Locate the cell with the specified text and output its (x, y) center coordinate. 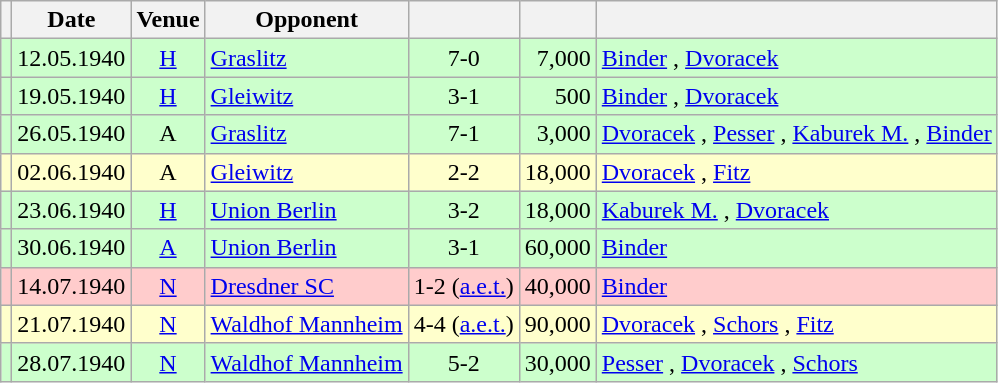
28.07.1940 (72, 362)
Dvoracek , Schors , Fitz (796, 324)
Date (72, 20)
5-2 (464, 362)
Venue (168, 20)
26.05.1940 (72, 134)
02.06.1940 (72, 172)
Opponent (306, 20)
3-2 (464, 210)
23.06.1940 (72, 210)
60,000 (558, 248)
3,000 (558, 134)
7-0 (464, 58)
12.05.1940 (72, 58)
40,000 (558, 286)
500 (558, 96)
4-4 (a.e.t.) (464, 324)
Dresdner SC (306, 286)
2-2 (464, 172)
Dvoracek , Fitz (796, 172)
30,000 (558, 362)
14.07.1940 (72, 286)
90,000 (558, 324)
1-2 (a.e.t.) (464, 286)
19.05.1940 (72, 96)
7,000 (558, 58)
Dvoracek , Pesser , Kaburek M. , Binder (796, 134)
21.07.1940 (72, 324)
7-1 (464, 134)
30.06.1940 (72, 248)
Kaburek M. , Dvoracek (796, 210)
Pesser , Dvoracek , Schors (796, 362)
